Return the [x, y] coordinate for the center point of the cell that contains the specified text.  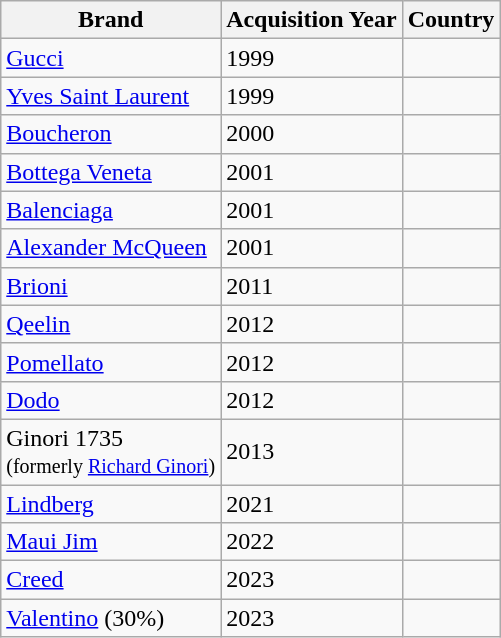
Balenciaga [111, 210]
Brand [111, 20]
Alexander McQueen [111, 248]
Maui Jim [111, 542]
Pomellato [111, 362]
Dodo [111, 400]
2021 [312, 503]
Acquisition Year [312, 20]
Bottega Veneta [111, 172]
Qeelin [111, 324]
2011 [312, 286]
Country [451, 20]
Gucci [111, 58]
Boucheron [111, 134]
Ginori 1735(formerly Richard Ginori) [111, 452]
Lindberg [111, 503]
Brioni [111, 286]
Yves Saint Laurent [111, 96]
2000 [312, 134]
2013 [312, 452]
Valentino (30%) [111, 618]
2022 [312, 542]
Creed [111, 580]
